Return the (x, y) coordinate for the center point of the cell that contains the specified text.  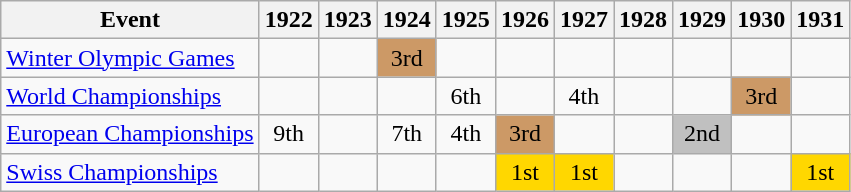
9th (288, 134)
1928 (644, 20)
1930 (762, 20)
1926 (524, 20)
1929 (702, 20)
6th (466, 96)
European Championships (130, 134)
2nd (702, 134)
Winter Olympic Games (130, 58)
Swiss Championships (130, 172)
1924 (406, 20)
1925 (466, 20)
1923 (348, 20)
1927 (584, 20)
Event (130, 20)
1931 (820, 20)
1922 (288, 20)
7th (406, 134)
World Championships (130, 96)
